Find where the given text appears and provide that cell's center as [X, Y] coordinate. 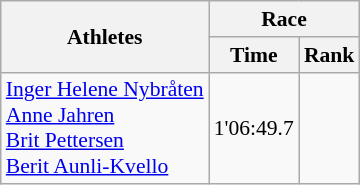
Race [284, 19]
Time [254, 55]
Inger Helene NybråtenAnne JahrenBrit PettersenBerit Aunli-Kvello [105, 128]
Rank [330, 55]
Athletes [105, 36]
1'06:49.7 [254, 128]
